Determine the [X, Y] coordinate at the center of the cell enclosing the given text.  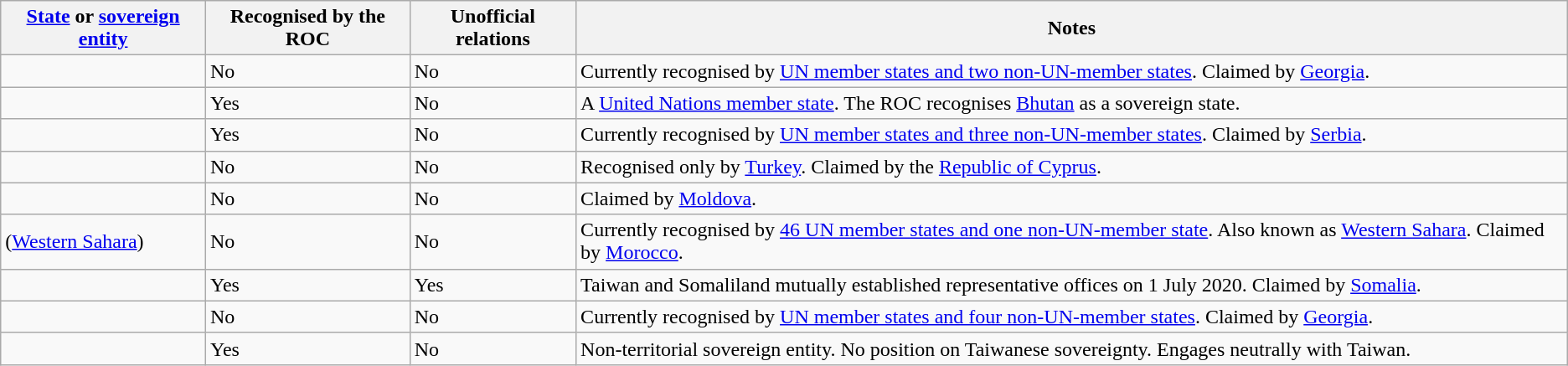
State or sovereign entity [104, 28]
Unofficial relations [493, 28]
Notes [1072, 28]
Currently recognised by UN member states and two non-UN-member states. Claimed by Georgia. [1072, 71]
Taiwan and Somaliland mutually established representative offices on 1 July 2020. Claimed by Somalia. [1072, 285]
(Western Sahara) [104, 241]
Currently recognised by UN member states and three non-UN-member states. Claimed by Serbia. [1072, 135]
Currently recognised by UN member states and four non-UN-member states. Claimed by Georgia. [1072, 317]
Claimed by Moldova. [1072, 198]
Recognised by the ROC [307, 28]
A United Nations member state. The ROC recognises Bhutan as a sovereign state. [1072, 103]
Currently recognised by 46 UN member states and one non-UN-member state. Also known as Western Sahara. Claimed by Morocco. [1072, 241]
Non-territorial sovereign entity. No position on Taiwanese sovereignty. Engages neutrally with Taiwan. [1072, 348]
Recognised only by Turkey. Claimed by the Republic of Cyprus. [1072, 167]
